Pinpoint the cell where the given text exists, returning its (X, Y) midpoint coordinate. 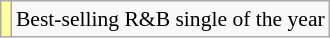
Best-selling R&B single of the year (170, 19)
